Determine the [x, y] coordinate at the center of the cell enclosing the given text.  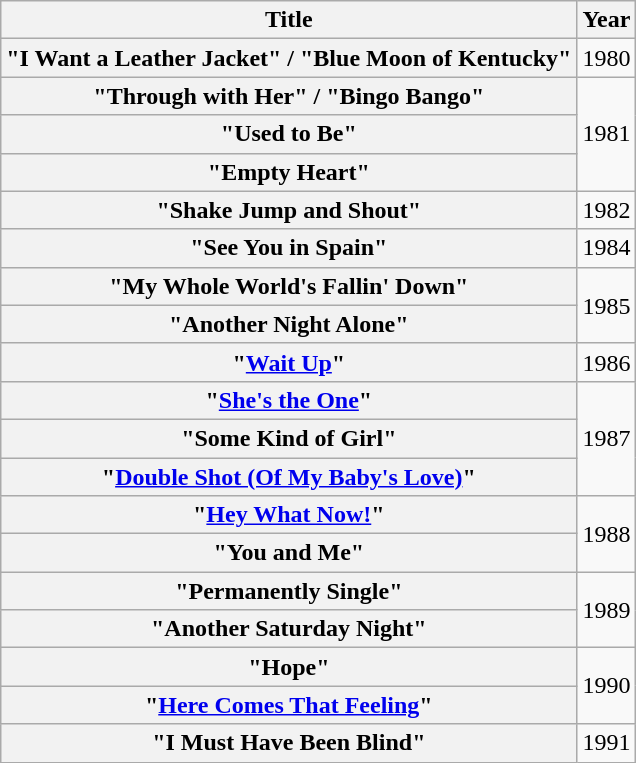
1988 [606, 534]
"Used to Be" [289, 134]
1981 [606, 134]
"Permanently Single" [289, 591]
"You and Me" [289, 553]
1982 [606, 210]
"Here Comes That Feeling" [289, 705]
Title [289, 20]
1985 [606, 305]
1989 [606, 610]
"Shake Jump and Shout" [289, 210]
"My Whole World's Fallin' Down" [289, 286]
"I Must Have Been Blind" [289, 743]
"Empty Heart" [289, 172]
"Wait Up" [289, 362]
"Another Saturday Night" [289, 629]
1984 [606, 248]
"Some Kind of Girl" [289, 438]
"Hey What Now!" [289, 515]
"Double Shot (Of My Baby's Love)" [289, 477]
1990 [606, 686]
"Hope" [289, 667]
1987 [606, 438]
Year [606, 20]
"Another Night Alone" [289, 324]
1991 [606, 743]
1980 [606, 58]
"She's the One" [289, 400]
"I Want a Leather Jacket" / "Blue Moon of Kentucky" [289, 58]
1986 [606, 362]
"See You in Spain" [289, 248]
"Through with Her" / "Bingo Bango" [289, 96]
